Identify which cell holds the provided text, then report its [x, y] central coordinate. 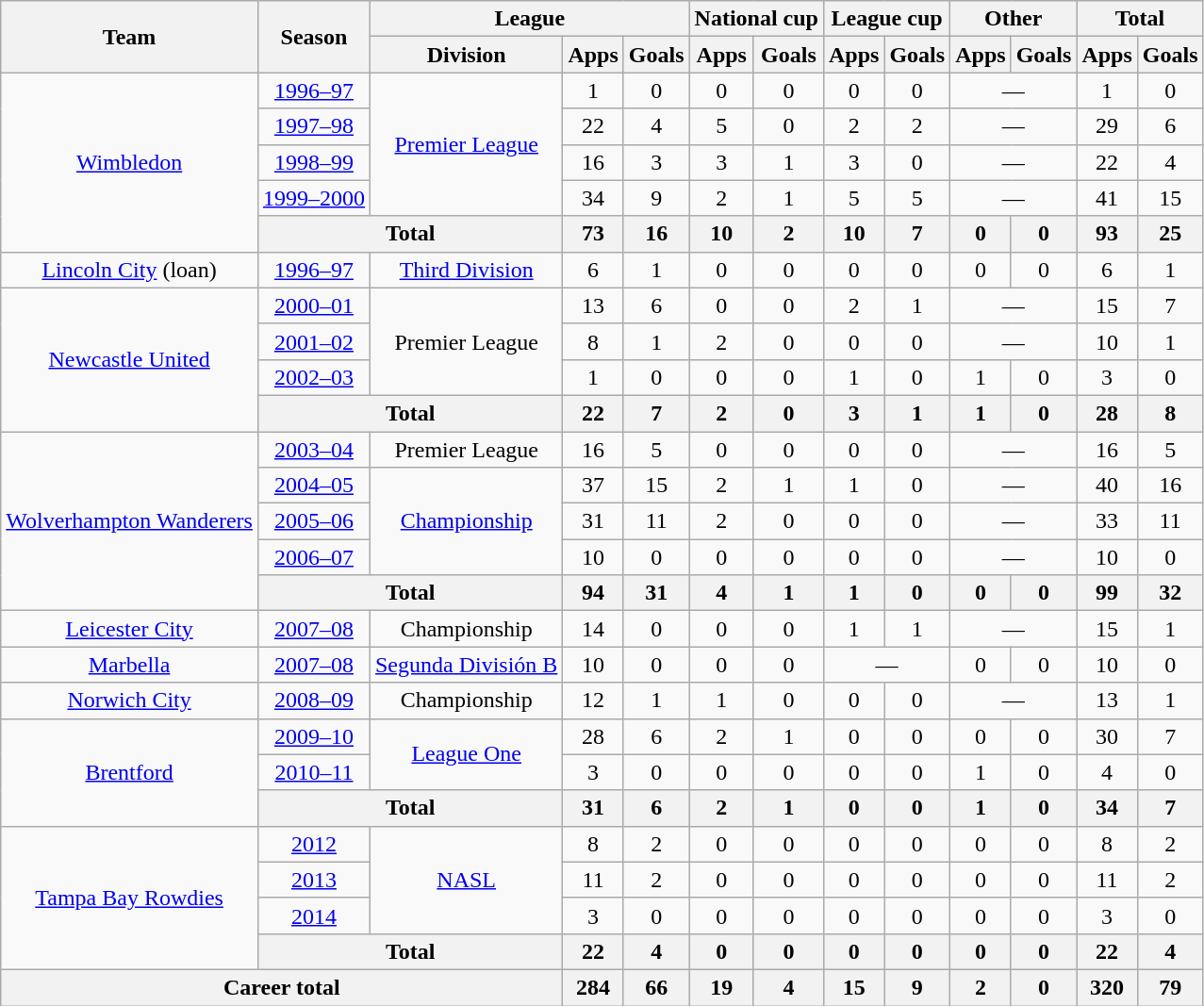
2003–04 [313, 450]
Third Division [466, 270]
29 [1107, 126]
2004–05 [313, 486]
2005–06 [313, 521]
19 [721, 987]
37 [593, 486]
2009–10 [313, 736]
2000–01 [313, 305]
1997–98 [313, 126]
32 [1170, 593]
33 [1107, 521]
66 [656, 987]
Leicester City [130, 629]
League cup [886, 19]
Division [466, 55]
2010–11 [313, 772]
Marbella [130, 665]
30 [1107, 736]
Team [130, 37]
League [530, 19]
14 [593, 629]
NASL [466, 880]
Newcastle United [130, 359]
Wolverhampton Wanderers [130, 521]
99 [1107, 593]
Other [1014, 19]
2014 [313, 915]
40 [1107, 486]
Tampa Bay Rowdies [130, 898]
93 [1107, 234]
1998–99 [313, 162]
25 [1170, 234]
2002–03 [313, 377]
12 [593, 701]
79 [1170, 987]
League One [466, 754]
Segunda División B [466, 665]
94 [593, 593]
320 [1107, 987]
1999–2000 [313, 198]
2006–07 [313, 557]
Season [313, 37]
Norwich City [130, 701]
Wimbledon [130, 162]
73 [593, 234]
2012 [313, 844]
2013 [313, 880]
Brentford [130, 772]
Lincoln City (loan) [130, 270]
Career total [282, 987]
2008–09 [313, 701]
2001–02 [313, 341]
41 [1107, 198]
National cup [756, 19]
284 [593, 987]
